Extract the [X, Y] coordinate from the center of the cell holding the provided text.  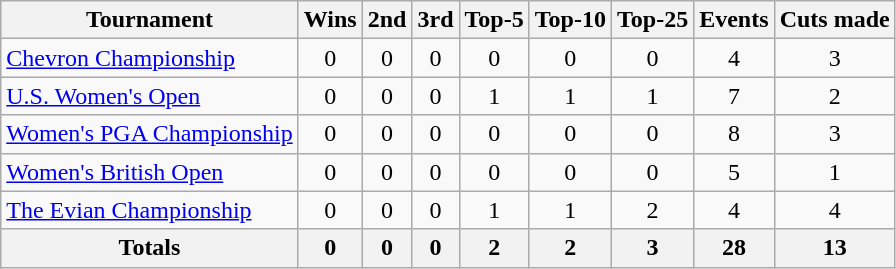
Women's PGA Championship [150, 134]
13 [834, 248]
2nd [387, 20]
Chevron Championship [150, 58]
U.S. Women's Open [150, 96]
Events [734, 20]
Top-5 [494, 20]
3rd [436, 20]
8 [734, 134]
Totals [150, 248]
Women's British Open [150, 172]
Wins [330, 20]
5 [734, 172]
7 [734, 96]
Top-10 [570, 20]
Tournament [150, 20]
Cuts made [834, 20]
28 [734, 248]
Top-25 [652, 20]
The Evian Championship [150, 210]
